From the cell containing the given text, extract its center point as (X, Y) coordinate. 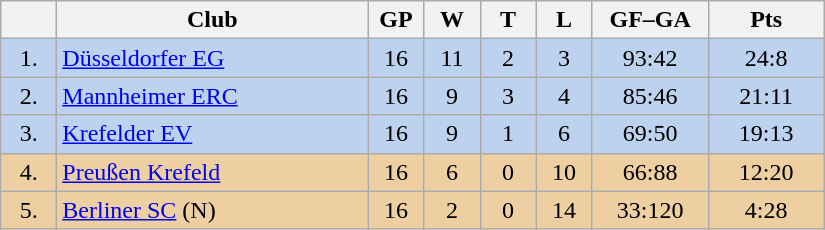
85:46 (650, 96)
1. (29, 58)
11 (452, 58)
3. (29, 134)
66:88 (650, 172)
5. (29, 210)
4:28 (766, 210)
93:42 (650, 58)
2. (29, 96)
L (564, 20)
19:13 (766, 134)
Mannheimer ERC (212, 96)
GF–GA (650, 20)
GP (396, 20)
4. (29, 172)
W (452, 20)
21:11 (766, 96)
4 (564, 96)
Pts (766, 20)
Berliner SC (N) (212, 210)
10 (564, 172)
1 (508, 134)
Club (212, 20)
12:20 (766, 172)
T (508, 20)
33:120 (650, 210)
Preußen Krefeld (212, 172)
Düsseldorfer EG (212, 58)
14 (564, 210)
Krefelder EV (212, 134)
69:50 (650, 134)
24:8 (766, 58)
